Identify which cell holds the provided text, then report its [x, y] central coordinate. 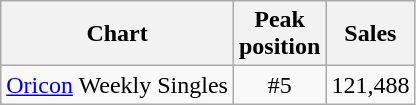
121,488 [370, 85]
#5 [279, 85]
Peakposition [279, 34]
Sales [370, 34]
Chart [118, 34]
Oricon Weekly Singles [118, 85]
